Pinpoint the cell where the given text exists, returning its (x, y) midpoint coordinate. 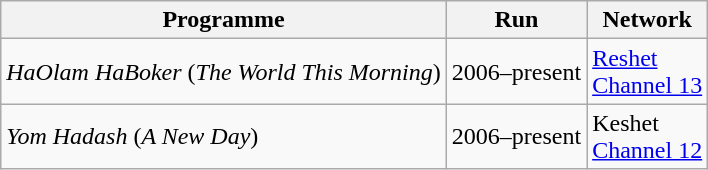
HaOlam HaBoker (The World This Morning) (224, 72)
ReshetChannel 13 (648, 72)
Network (648, 20)
KeshetChannel 12 (648, 136)
Yom Hadash (A New Day) (224, 136)
Run (516, 20)
Programme (224, 20)
